Determine the (x, y) coordinate at the center of the cell enclosing the given text.  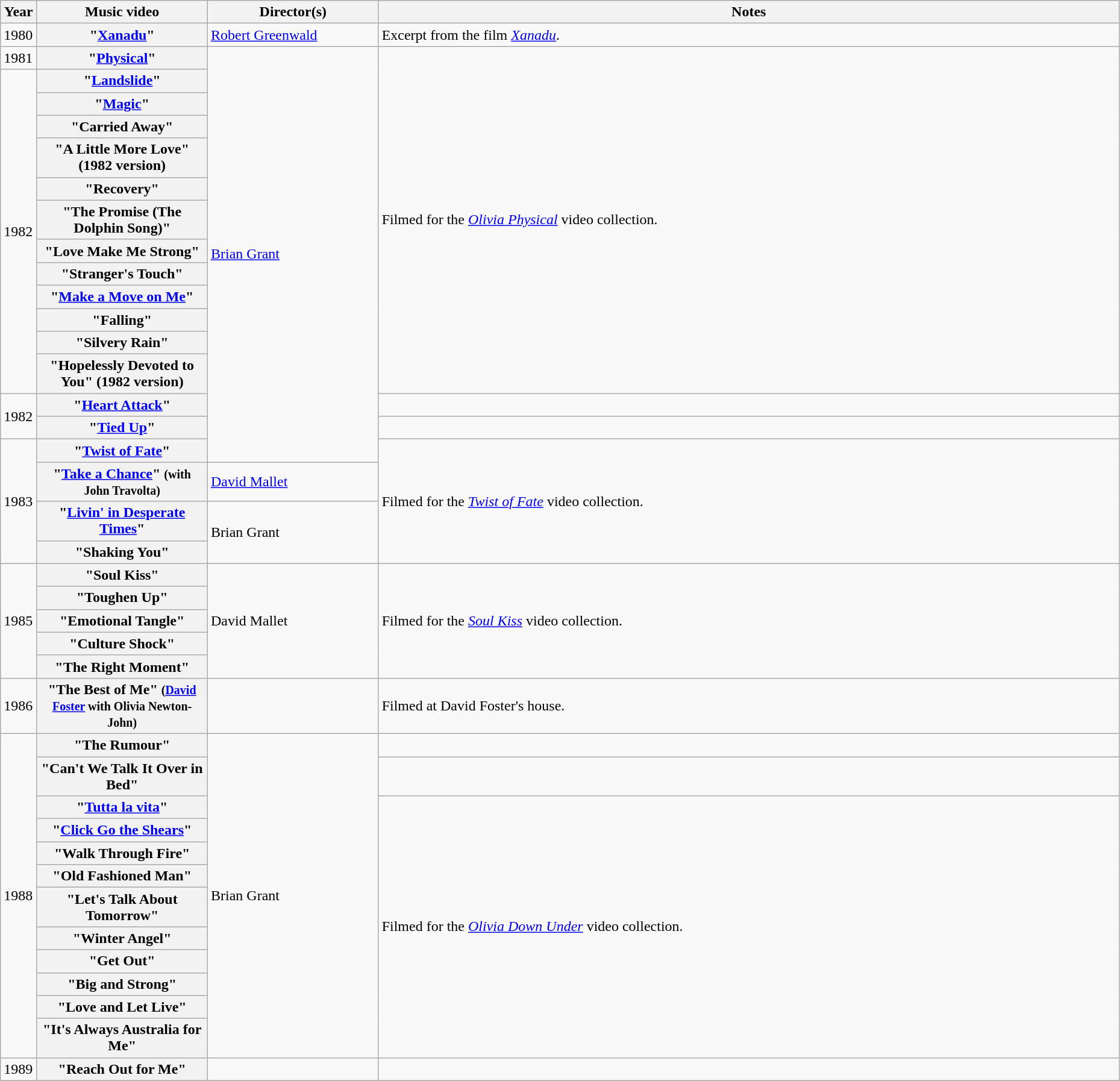
"Reach Out for Me" (122, 1069)
Filmed at David Foster's house. (748, 706)
"The Rumour" (122, 745)
"Xanadu" (122, 35)
"Magic" (122, 104)
"Love Make Me Strong" (122, 251)
1989 (19, 1069)
Year (19, 12)
"Culture Shock" (122, 644)
Music video (122, 12)
"Old Fashioned Man" (122, 876)
"Walk Through Fire" (122, 853)
"Tutta la vita" (122, 807)
"Toughen Up" (122, 598)
"Big and Strong" (122, 984)
"Can't We Talk It Over in Bed" (122, 776)
1985 (19, 621)
"Carried Away" (122, 127)
"Recovery" (122, 189)
"Livin' in Desperate Times" (122, 521)
"Landslide" (122, 81)
"Soul Kiss" (122, 575)
"Twist of Fate" (122, 451)
"Tied Up" (122, 428)
Excerpt from the film Xanadu. (748, 35)
"Stranger's Touch" (122, 274)
1980 (19, 35)
Filmed for the Olivia Down Under video collection. (748, 927)
"Love and Let Live" (122, 1007)
"Physical" (122, 58)
"Click Go the Shears" (122, 830)
"Silvery Rain" (122, 343)
Director(s) (293, 12)
"Emotional Tangle" (122, 621)
"Make a Move on Me" (122, 296)
"A Little More Love" (1982 version) (122, 158)
1983 (19, 501)
"Get Out" (122, 961)
Notes (748, 12)
1986 (19, 706)
"It's Always Australia for Me" (122, 1038)
"The Right Moment" (122, 666)
Robert Greenwald (293, 35)
"Winter Angel" (122, 938)
"Shaking You" (122, 552)
"Take a Chance" (with John Travolta) (122, 482)
Filmed for the Olivia Physical video collection. (748, 220)
"Heart Attack" (122, 405)
1981 (19, 58)
"The Promise (The Dolphin Song)" (122, 219)
Filmed for the Twist of Fate video collection. (748, 501)
"Falling" (122, 320)
"Let's Talk About Tomorrow" (122, 907)
Filmed for the Soul Kiss video collection. (748, 621)
1988 (19, 895)
"Hopelessly Devoted to You" (1982 version) (122, 374)
"The Best of Me" (David Foster with Olivia Newton-John) (122, 706)
